Pinpoint the cell where the given text exists, returning its (x, y) midpoint coordinate. 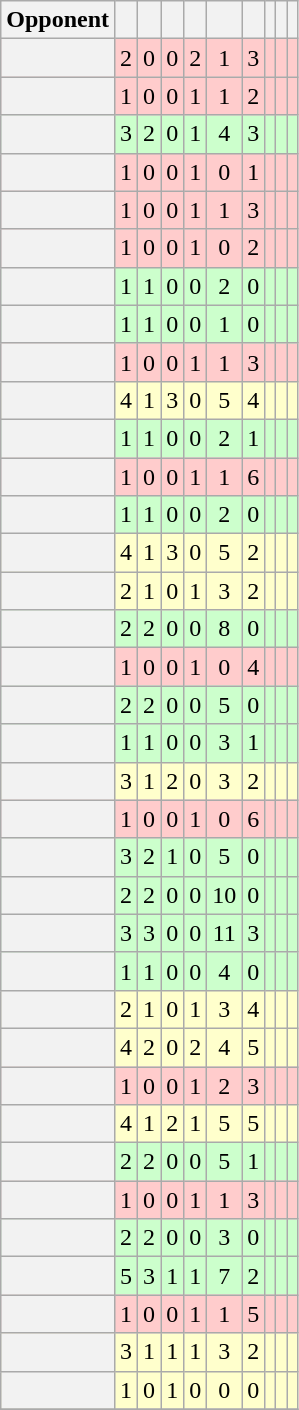
10 (224, 895)
Opponent (58, 20)
7 (224, 1276)
8 (224, 629)
11 (224, 933)
